Locate the cell with the specified text and output its (x, y) center coordinate. 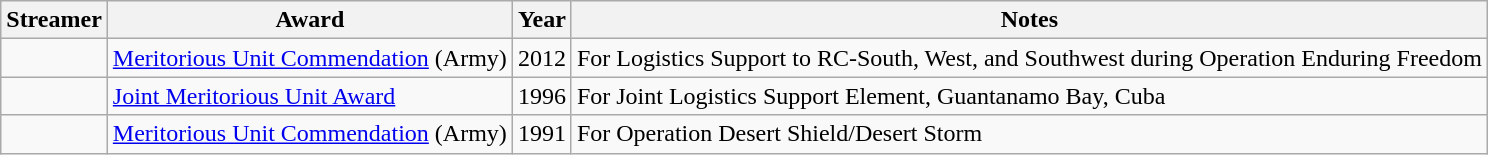
2012 (542, 58)
For Joint Logistics Support Element, Guantanamo Bay, Cuba (1029, 96)
1991 (542, 134)
Joint Meritorious Unit Award (310, 96)
Streamer (54, 20)
Notes (1029, 20)
1996 (542, 96)
Award (310, 20)
Year (542, 20)
For Logistics Support to RC-South, West, and Southwest during Operation Enduring Freedom (1029, 58)
For Operation Desert Shield/Desert Storm (1029, 134)
